Capture the cell that displays the provided text and extract its (x, y) central coordinate. 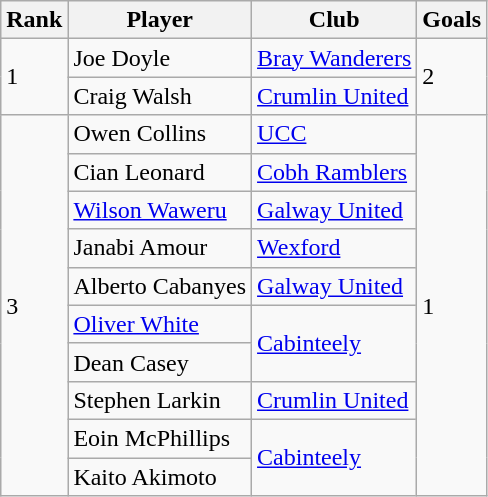
Oliver White (160, 324)
Club (334, 20)
Bray Wanderers (334, 58)
Kaito Akimoto (160, 477)
Wilson Waweru (160, 210)
Craig Walsh (160, 96)
Owen Collins (160, 134)
Stephen Larkin (160, 400)
Eoin McPhillips (160, 438)
Goals (452, 20)
Alberto Cabanyes (160, 286)
Dean Casey (160, 362)
Joe Doyle (160, 58)
Wexford (334, 248)
2 (452, 77)
Janabi Amour (160, 248)
Cian Leonard (160, 172)
UCC (334, 134)
3 (34, 306)
Rank (34, 20)
Cobh Ramblers (334, 172)
Player (160, 20)
